Find where the given text appears and provide that cell's center as [X, Y] coordinate. 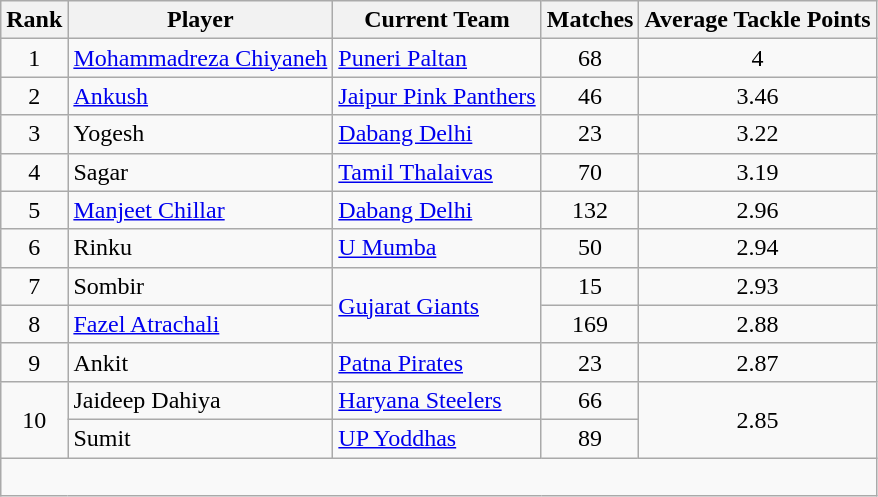
3 [34, 134]
2 [34, 96]
3.22 [758, 134]
Puneri Paltan [437, 58]
3.46 [758, 96]
Sagar [200, 172]
2.87 [758, 362]
Patna Pirates [437, 362]
Ankush [200, 96]
UP Yoddhas [437, 438]
10 [34, 419]
Tamil Thalaivas [437, 172]
6 [34, 248]
66 [590, 400]
Haryana Steelers [437, 400]
Average Tackle Points [758, 20]
169 [590, 324]
2.85 [758, 419]
2.88 [758, 324]
7 [34, 286]
Mohammadreza Chiyaneh [200, 58]
Gujarat Giants [437, 305]
68 [590, 58]
Manjeet Chillar [200, 210]
Player [200, 20]
46 [590, 96]
Ankit [200, 362]
89 [590, 438]
5 [34, 210]
132 [590, 210]
1 [34, 58]
Jaideep Dahiya [200, 400]
70 [590, 172]
2.93 [758, 286]
2.94 [758, 248]
Sombir [200, 286]
Rank [34, 20]
Jaipur Pink Panthers [437, 96]
15 [590, 286]
8 [34, 324]
2.96 [758, 210]
Yogesh [200, 134]
U Mumba [437, 248]
Matches [590, 20]
50 [590, 248]
Rinku [200, 248]
3.19 [758, 172]
Sumit [200, 438]
Current Team [437, 20]
9 [34, 362]
Fazel Atrachali [200, 324]
